Return [X, Y] of the center of cell containing provided text 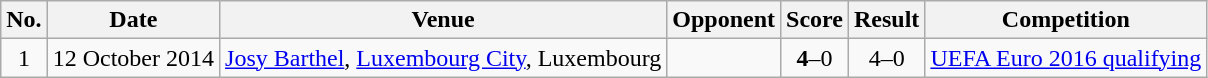
1 [24, 58]
UEFA Euro 2016 qualifying [1066, 58]
12 October 2014 [133, 58]
Date [133, 20]
No. [24, 20]
Result [886, 20]
Opponent [724, 20]
Score [815, 20]
Josy Barthel, Luxembourg City, Luxembourg [444, 58]
Competition [1066, 20]
Venue [444, 20]
